Search for the cell housing the specified text and yield its (x, y) center coordinate. 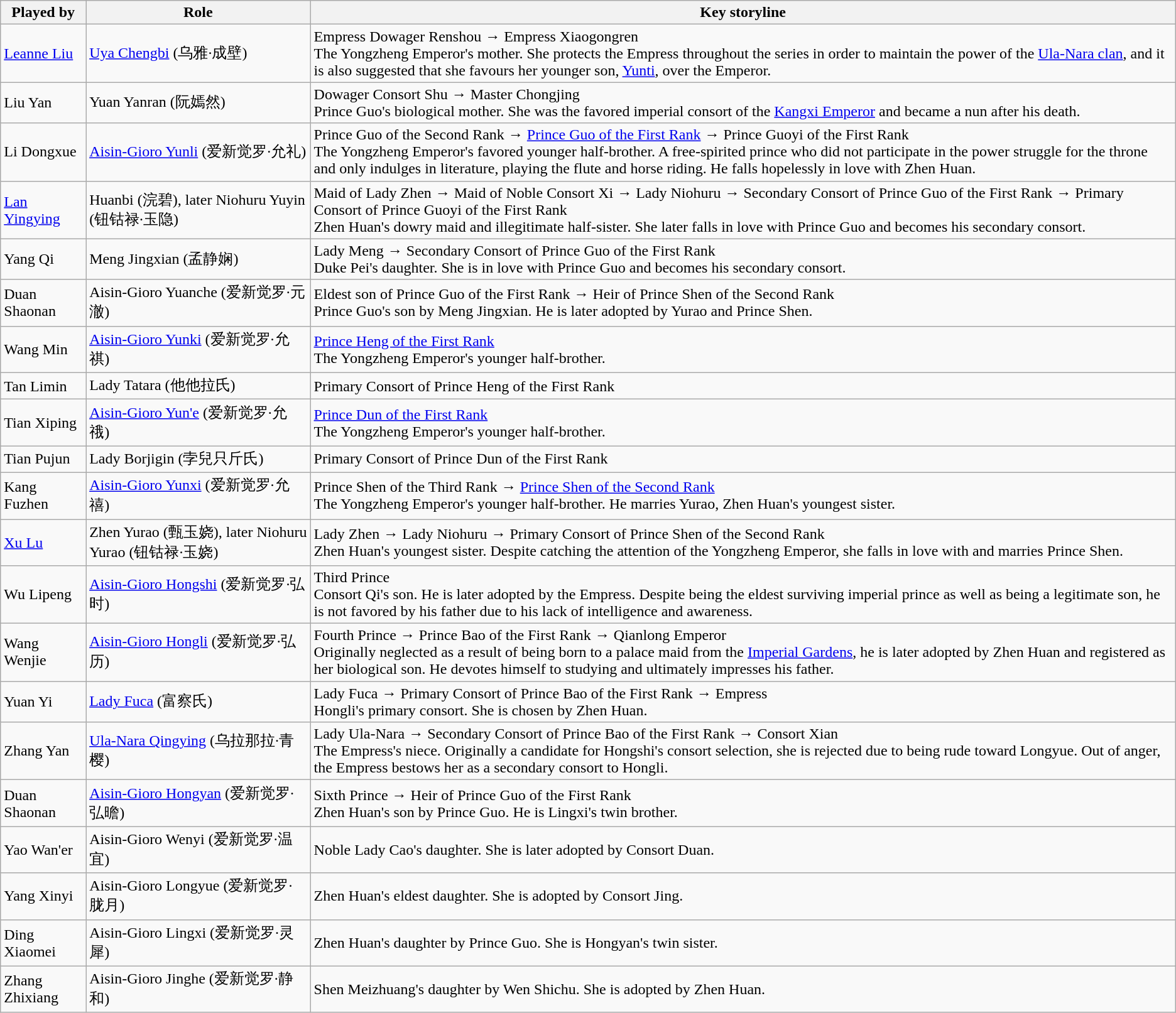
Wang Min (43, 349)
Yuan Yi (43, 702)
Yuan Yanran (阮嫣然) (199, 103)
Aisin-Gioro Yunli (爱新觉罗·允礼) (199, 152)
Leanne Liu (43, 53)
Aisin-Gioro Jinghe (爱新觉罗·静和) (199, 989)
Yao Wan'er (43, 850)
Primary Consort of Prince Dun of the First Rank (743, 460)
Yang Qi (43, 259)
Lady Tatara (他他拉氏) (199, 386)
Ding Xiaomei (43, 943)
Aisin-Gioro Hongli (爱新觉罗·弘历) (199, 653)
Zhen Huan's daughter by Prince Guo. She is Hongyan's twin sister. (743, 943)
Zhang Yan (43, 751)
Aisin-Gioro Wenyi (爱新觉罗·温宜) (199, 850)
Ula-Nara Qingying (乌拉那拉·青樱) (199, 751)
Zhen Yurao (甄玉娆), later Niohuru Yurao (钮钴禄·玉娆) (199, 542)
Huanbi (浣碧), later Niohuru Yuyin (钮钴禄·玉隐) (199, 210)
Lady Borjigin (孛兒只斤氏) (199, 460)
Tian Xiping (43, 423)
Sixth Prince → Heir of Prince Guo of the First RankZhen Huan's son by Prince Guo. He is Lingxi's twin brother. (743, 803)
Aisin-Gioro Yunxi (爱新觉罗·允禧) (199, 496)
Aisin-Gioro Hongyan (爱新觉罗·弘曕) (199, 803)
Aisin-Gioro Yun'e (爱新觉罗·允䄉) (199, 423)
Lady Fuca (富察氏) (199, 702)
Xu Lu (43, 542)
Played by (43, 13)
Zhang Zhixiang (43, 989)
Tian Pujun (43, 460)
Li Dongxue (43, 152)
Lady Meng → Secondary Consort of Prince Guo of the First RankDuke Pei's daughter. She is in love with Prince Guo and becomes his secondary consort. (743, 259)
Zhen Huan's eldest daughter. She is adopted by Consort Jing. (743, 896)
Wang Wenjie (43, 653)
Liu Yan (43, 103)
Tan Limin (43, 386)
Meng Jingxian (孟静娴) (199, 259)
Prince Dun of the First RankThe Yongzheng Emperor's younger half-brother. (743, 423)
Key storyline (743, 13)
Aisin-Gioro Yuanche (爱新觉罗·元澈) (199, 303)
Aisin-Gioro Yunki (爱新觉罗·允祺) (199, 349)
Lan Yingying (43, 210)
Shen Meizhuang's daughter by Wen Shichu. She is adopted by Zhen Huan. (743, 989)
Yang Xinyi (43, 896)
Wu Lipeng (43, 595)
Aisin-Gioro Hongshi (爱新觉罗·弘时) (199, 595)
Prince Heng of the First RankThe Yongzheng Emperor's younger half-brother. (743, 349)
Aisin-Gioro Longyue (爱新觉罗·胧月) (199, 896)
Aisin-Gioro Lingxi (爱新觉罗·灵犀) (199, 943)
Noble Lady Cao's daughter. She is later adopted by Consort Duan. (743, 850)
Kang Fuzhen (43, 496)
Role (199, 13)
Lady Fuca → Primary Consort of Prince Bao of the First Rank → EmpressHongli's primary consort. She is chosen by Zhen Huan. (743, 702)
Uya Chengbi (乌雅·成壁) (199, 53)
Primary Consort of Prince Heng of the First Rank (743, 386)
